Capture the cell that displays the provided text and extract its [x, y] central coordinate. 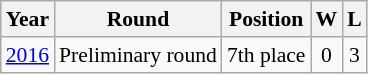
W [326, 19]
3 [354, 55]
7th place [266, 55]
0 [326, 55]
Year [28, 19]
Round [138, 19]
L [354, 19]
Position [266, 19]
2016 [28, 55]
Preliminary round [138, 55]
